Return (X, Y) of the center of cell containing provided text 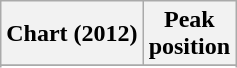
Chart (2012) (72, 34)
Peakposition (189, 34)
